Extract the [X, Y] coordinate from the center of the cell holding the provided text.  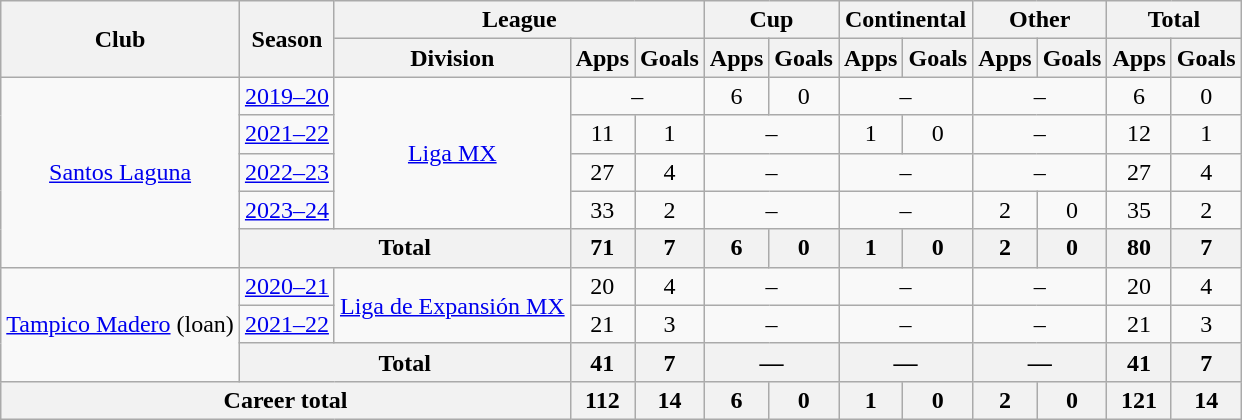
Tampico Madero (loan) [120, 324]
Liga MX [452, 153]
Cup [771, 20]
Other [1040, 20]
121 [1139, 400]
Division [452, 58]
Continental [905, 20]
Career total [286, 400]
League [519, 20]
11 [602, 134]
2020–21 [286, 286]
33 [602, 210]
12 [1139, 134]
2022–23 [286, 172]
35 [1139, 210]
Club [120, 39]
Santos Laguna [120, 172]
Season [286, 39]
Liga de Expansión MX [452, 305]
2023–24 [286, 210]
112 [602, 400]
80 [1139, 248]
2019–20 [286, 96]
71 [602, 248]
